Detect which cell encompasses the target text, then output its [X, Y] center coordinate. 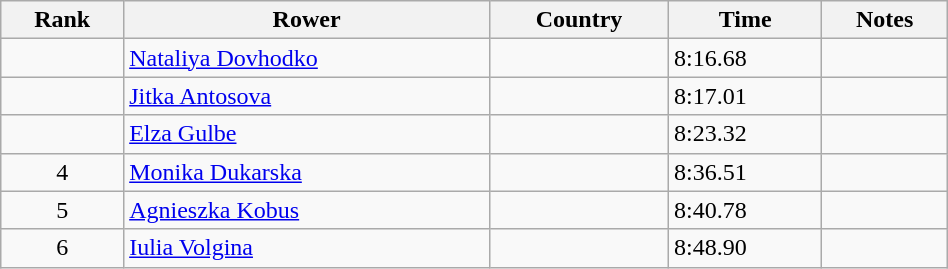
Agnieszka Kobus [307, 210]
Iulia Volgina [307, 248]
8:23.32 [746, 134]
Elza Gulbe [307, 134]
Jitka Antosova [307, 96]
8:48.90 [746, 248]
Rower [307, 20]
Notes [884, 20]
4 [62, 172]
Time [746, 20]
Monika Dukarska [307, 172]
8:16.68 [746, 58]
8:36.51 [746, 172]
5 [62, 210]
Rank [62, 20]
Nataliya Dovhodko [307, 58]
8:40.78 [746, 210]
Country [578, 20]
6 [62, 248]
8:17.01 [746, 96]
